From the cell containing the given text, extract its center point as [X, Y] coordinate. 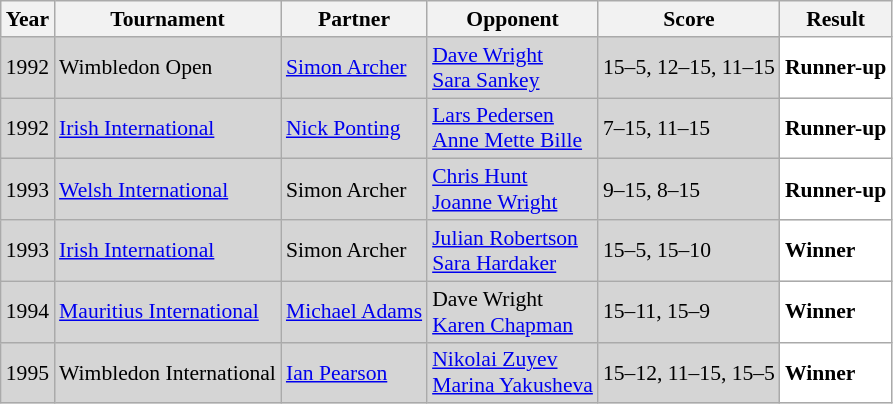
Nick Ponting [354, 128]
Opponent [512, 19]
Wimbledon International [168, 372]
Michael Adams [354, 312]
Tournament [168, 19]
Partner [354, 19]
Dave Wright Karen Chapman [512, 312]
Nikolai Zuyev Marina Yakusheva [512, 372]
15–11, 15–9 [689, 312]
Score [689, 19]
Year [28, 19]
Ian Pearson [354, 372]
Dave Wright Sara Sankey [512, 68]
Welsh International [168, 190]
9–15, 8–15 [689, 190]
15–12, 11–15, 15–5 [689, 372]
1995 [28, 372]
1994 [28, 312]
Wimbledon Open [168, 68]
15–5, 15–10 [689, 250]
Lars Pedersen Anne Mette Bille [512, 128]
15–5, 12–15, 11–15 [689, 68]
7–15, 11–15 [689, 128]
Julian Robertson Sara Hardaker [512, 250]
Chris Hunt Joanne Wright [512, 190]
Result [836, 19]
Mauritius International [168, 312]
